Capture the cell that displays the provided text and extract its (X, Y) central coordinate. 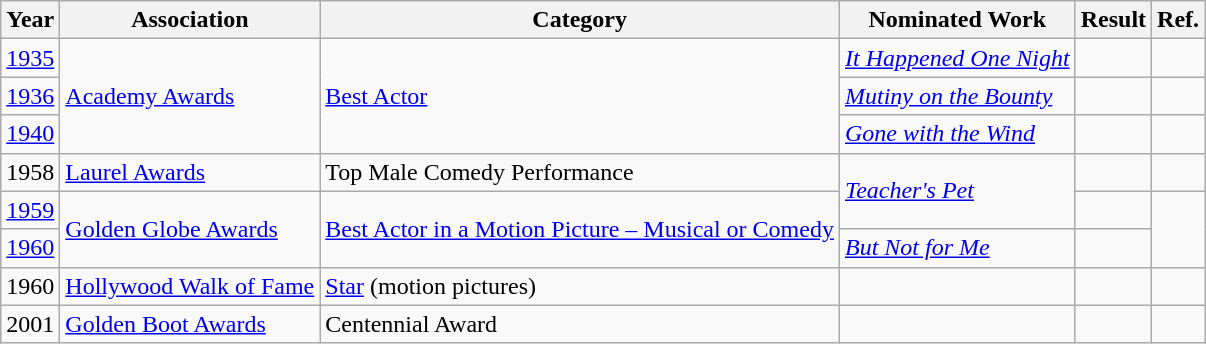
Golden Boot Awards (190, 324)
Star (motion pictures) (580, 286)
Hollywood Walk of Fame (190, 286)
Year (30, 20)
Laurel Awards (190, 172)
Result (1113, 20)
Category (580, 20)
Academy Awards (190, 96)
Nominated Work (957, 20)
1936 (30, 96)
1935 (30, 58)
Best Actor (580, 96)
Teacher's Pet (957, 191)
Ref. (1178, 20)
2001 (30, 324)
1958 (30, 172)
1940 (30, 134)
1959 (30, 210)
Top Male Comedy Performance (580, 172)
Best Actor in a Motion Picture – Musical or Comedy (580, 229)
Gone with the Wind (957, 134)
Association (190, 20)
But Not for Me (957, 248)
Centennial Award (580, 324)
It Happened One Night (957, 58)
Mutiny on the Bounty (957, 96)
Golden Globe Awards (190, 229)
